Output the [x, y] coordinate of the center of the cell containing the given text.  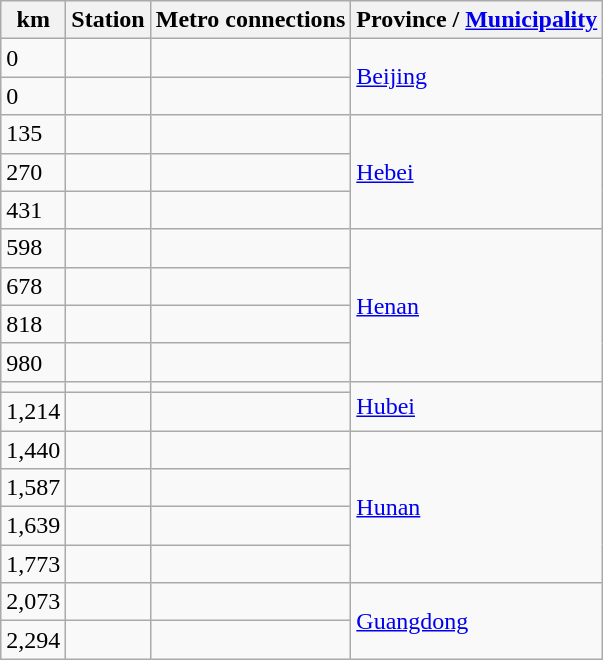
Province / Municipality [477, 20]
1,214 [34, 411]
Metro connections [250, 20]
2,073 [34, 602]
Guangdong [477, 621]
818 [34, 324]
1,587 [34, 488]
Hubei [477, 406]
135 [34, 134]
431 [34, 210]
1,639 [34, 526]
980 [34, 362]
Hebei [477, 172]
2,294 [34, 640]
678 [34, 286]
Station [108, 20]
1,773 [34, 564]
270 [34, 172]
598 [34, 248]
Hunan [477, 506]
km [34, 20]
1,440 [34, 449]
Beijing [477, 77]
Henan [477, 305]
